Identify which cell holds the provided text, then report its [x, y] central coordinate. 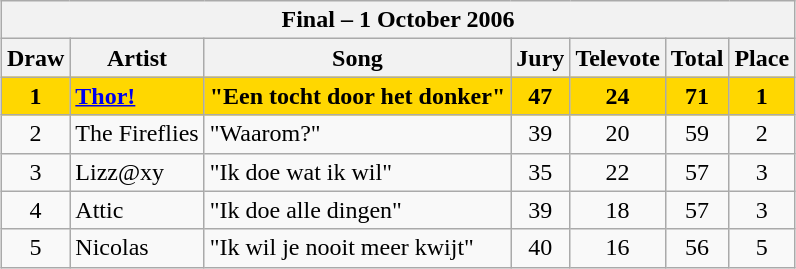
59 [697, 134]
The Fireflies [137, 134]
20 [618, 134]
4 [35, 210]
"Ik wil je nooit meer kwijt" [358, 248]
"Ik doe wat ik wil" [358, 172]
"Ik doe alle dingen" [358, 210]
Jury [540, 58]
Televote [618, 58]
22 [618, 172]
"Waarom?" [358, 134]
Song [358, 58]
35 [540, 172]
Total [697, 58]
Attic [137, 210]
16 [618, 248]
56 [697, 248]
Lizz@xy [137, 172]
Final – 1 October 2006 [398, 20]
47 [540, 96]
Nicolas [137, 248]
Draw [35, 58]
40 [540, 248]
Thor! [137, 96]
24 [618, 96]
"Een tocht door het donker" [358, 96]
71 [697, 96]
18 [618, 210]
Place [762, 58]
Artist [137, 58]
